Find where the given text appears and provide that cell's center as (X, Y) coordinate. 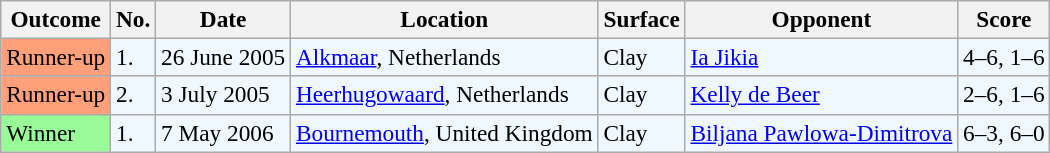
Heerhugowaard, Netherlands (445, 95)
2–6, 1–6 (1004, 95)
Surface (642, 19)
Winner (56, 133)
Biljana Pawlowa-Dimitrova (822, 133)
Kelly de Beer (822, 95)
7 May 2006 (224, 133)
Score (1004, 19)
6–3, 6–0 (1004, 133)
Location (445, 19)
26 June 2005 (224, 57)
Opponent (822, 19)
4–6, 1–6 (1004, 57)
2. (134, 95)
3 July 2005 (224, 95)
Date (224, 19)
No. (134, 19)
Bournemouth, United Kingdom (445, 133)
Outcome (56, 19)
Alkmaar, Netherlands (445, 57)
Ia Jikia (822, 57)
